Identify which cell holds the provided text, then report its [x, y] central coordinate. 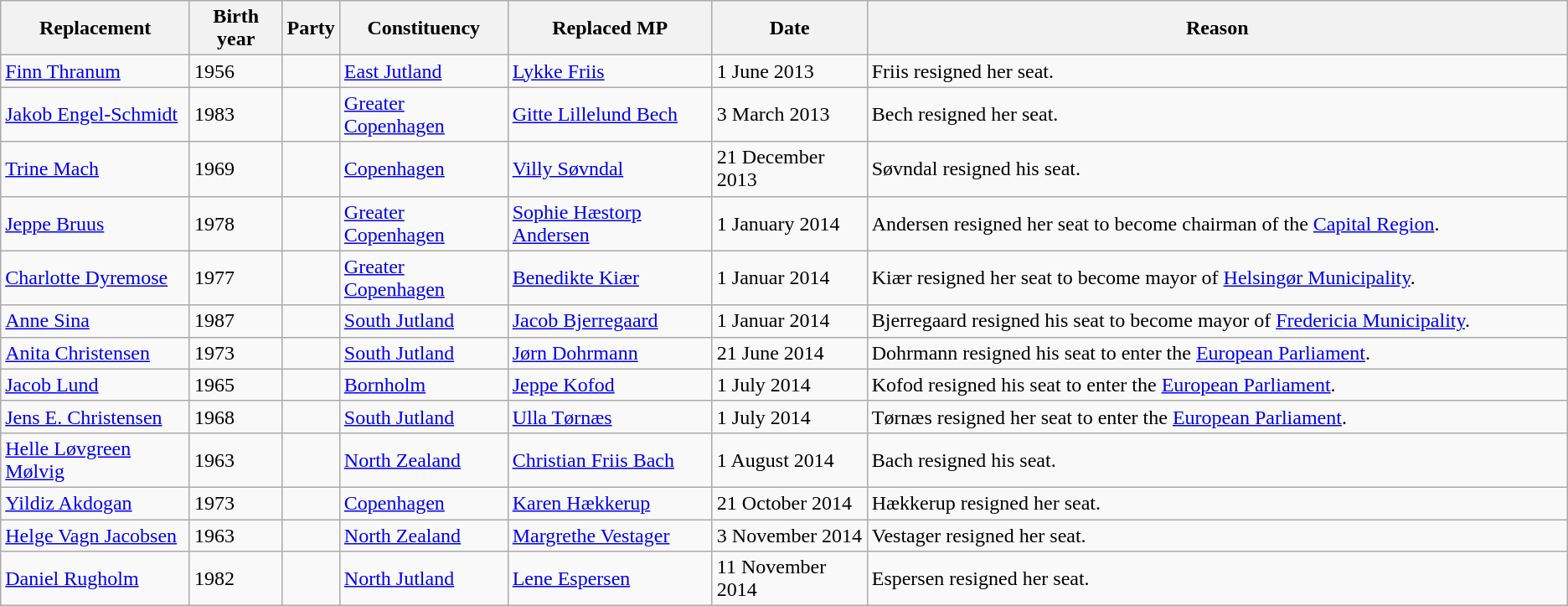
Villy Søvndal [610, 169]
Andersen resigned her seat to become chairman of the Capital Region. [1217, 223]
Helge Vagn Jacobsen [95, 536]
East Jutland [424, 71]
Bjerregaard resigned his seat to become mayor of Fredericia Municipality. [1217, 321]
Hækkerup resigned her seat. [1217, 503]
Bornholm [424, 385]
Vestager resigned her seat. [1217, 536]
21 June 2014 [789, 353]
Finn Thranum [95, 71]
Birth year [235, 28]
Karen Hækkerup [610, 503]
Jacob Lund [95, 385]
Replaced MP [610, 28]
North Jutland [424, 578]
Yildiz Akdogan [95, 503]
Bech resigned her seat. [1217, 114]
Daniel Rugholm [95, 578]
1978 [235, 223]
1 August 2014 [789, 459]
Friis resigned her seat. [1217, 71]
Espersen resigned her seat. [1217, 578]
Gitte Lillelund Bech [610, 114]
Tørnæs resigned her seat to enter the European Parliament. [1217, 417]
1956 [235, 71]
1 June 2013 [789, 71]
Søvndal resigned his seat. [1217, 169]
Sophie Hæstorp Andersen [610, 223]
1983 [235, 114]
3 November 2014 [789, 536]
Lykke Friis [610, 71]
1965 [235, 385]
Jørn Dohrmann [610, 353]
Margrethe Vestager [610, 536]
Constituency [424, 28]
Replacement [95, 28]
Lene Espersen [610, 578]
1969 [235, 169]
Kiær resigned her seat to become mayor of Helsingør Municipality. [1217, 278]
1 January 2014 [789, 223]
Trine Mach [95, 169]
3 March 2013 [789, 114]
Kofod resigned his seat to enter the European Parliament. [1217, 385]
1977 [235, 278]
Jacob Bjerregaard [610, 321]
Christian Friis Bach [610, 459]
Benedikte Kiær [610, 278]
1968 [235, 417]
Helle Løvgreen Mølvig [95, 459]
11 November 2014 [789, 578]
Jeppe Bruus [95, 223]
Ulla Tørnæs [610, 417]
1982 [235, 578]
Anita Christensen [95, 353]
21 December 2013 [789, 169]
Charlotte Dyremose [95, 278]
Jakob Engel-Schmidt [95, 114]
Bach resigned his seat. [1217, 459]
Date [789, 28]
Party [311, 28]
1987 [235, 321]
Anne Sina [95, 321]
Jeppe Kofod [610, 385]
Reason [1217, 28]
Jens E. Christensen [95, 417]
Dohrmann resigned his seat to enter the European Parliament. [1217, 353]
21 October 2014 [789, 503]
